From the cell containing the given text, extract its center point as (x, y) coordinate. 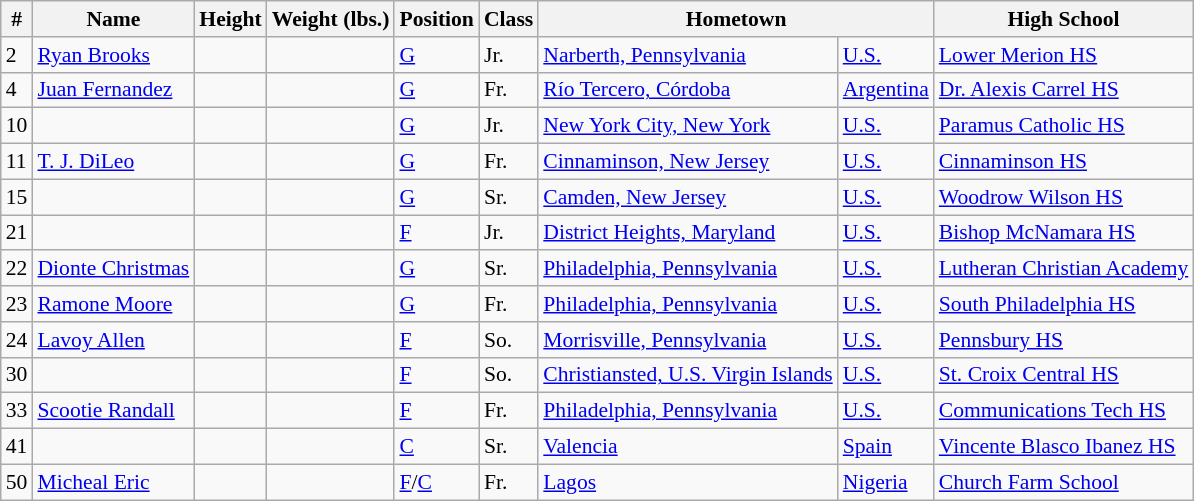
Weight (lbs.) (331, 19)
30 (17, 375)
# (17, 19)
21 (17, 233)
Position (436, 19)
Narberth, Pennsylvania (688, 55)
C (436, 447)
Ryan Brooks (113, 55)
Paramus Catholic HS (1064, 126)
4 (17, 90)
41 (17, 447)
10 (17, 126)
Woodrow Wilson HS (1064, 197)
Lavoy Allen (113, 340)
Juan Fernandez (113, 90)
Church Farm School (1064, 482)
Cinnaminson HS (1064, 162)
11 (17, 162)
Name (113, 19)
2 (17, 55)
Nigeria (886, 482)
Lutheran Christian Academy (1064, 269)
Communications Tech HS (1064, 411)
Spain (886, 447)
24 (17, 340)
22 (17, 269)
High School (1064, 19)
50 (17, 482)
Scootie Randall (113, 411)
New York City, New York (688, 126)
Height (230, 19)
33 (17, 411)
Río Tercero, Córdoba (688, 90)
Christiansted, U.S. Virgin Islands (688, 375)
Hometown (736, 19)
District Heights, Maryland (688, 233)
St. Croix Central HS (1064, 375)
Argentina (886, 90)
T. J. DiLeo (113, 162)
South Philadelphia HS (1064, 304)
Micheal Eric (113, 482)
Class (508, 19)
Pennsbury HS (1064, 340)
15 (17, 197)
Valencia (688, 447)
Cinnaminson, New Jersey (688, 162)
F/C (436, 482)
Lower Merion HS (1064, 55)
Dr. Alexis Carrel HS (1064, 90)
Morrisville, Pennsylvania (688, 340)
23 (17, 304)
Vincente Blasco Ibanez HS (1064, 447)
Ramone Moore (113, 304)
Dionte Christmas (113, 269)
Lagos (688, 482)
Camden, New Jersey (688, 197)
Bishop McNamara HS (1064, 233)
